Pinpoint the cell where the given text exists, returning its (x, y) midpoint coordinate. 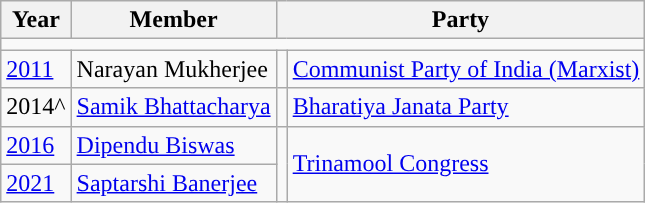
2014^ (36, 107)
Year (36, 20)
Narayan Mukherjee (174, 69)
2011 (36, 69)
Communist Party of India (Marxist) (466, 69)
Saptarshi Banerjee (174, 183)
Member (174, 20)
Party (460, 20)
Bharatiya Janata Party (466, 107)
2021 (36, 183)
Samik Bhattacharya (174, 107)
Trinamool Congress (466, 164)
Dipendu Biswas (174, 145)
2016 (36, 145)
